Determine the [x, y] coordinate at the center of the cell enclosing the given text.  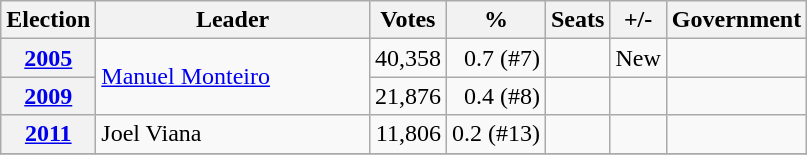
New [638, 58]
0.4 (#8) [496, 96]
Leader [233, 20]
+/- [638, 20]
40,358 [408, 58]
11,806 [408, 134]
2009 [48, 96]
Seats [577, 20]
Election [48, 20]
2011 [48, 134]
Votes [408, 20]
Manuel Monteiro [233, 77]
Joel Viana [233, 134]
0.2 (#13) [496, 134]
21,876 [408, 96]
% [496, 20]
2005 [48, 58]
0.7 (#7) [496, 58]
Government [736, 20]
